Identify which cell holds the provided text, then report its (X, Y) central coordinate. 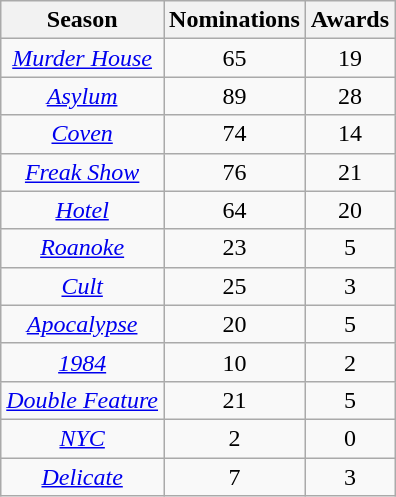
Cult (82, 286)
Nominations (235, 20)
7 (235, 477)
Season (82, 20)
Double Feature (82, 400)
14 (350, 134)
Asylum (82, 96)
Freak Show (82, 172)
76 (235, 172)
Apocalypse (82, 324)
Hotel (82, 210)
25 (235, 286)
Murder House (82, 58)
64 (235, 210)
NYC (82, 438)
89 (235, 96)
19 (350, 58)
10 (235, 362)
28 (350, 96)
65 (235, 58)
Roanoke (82, 248)
0 (350, 438)
Coven (82, 134)
23 (235, 248)
Awards (350, 20)
74 (235, 134)
Delicate (82, 477)
1984 (82, 362)
